Return [x, y] of the center of cell containing provided text 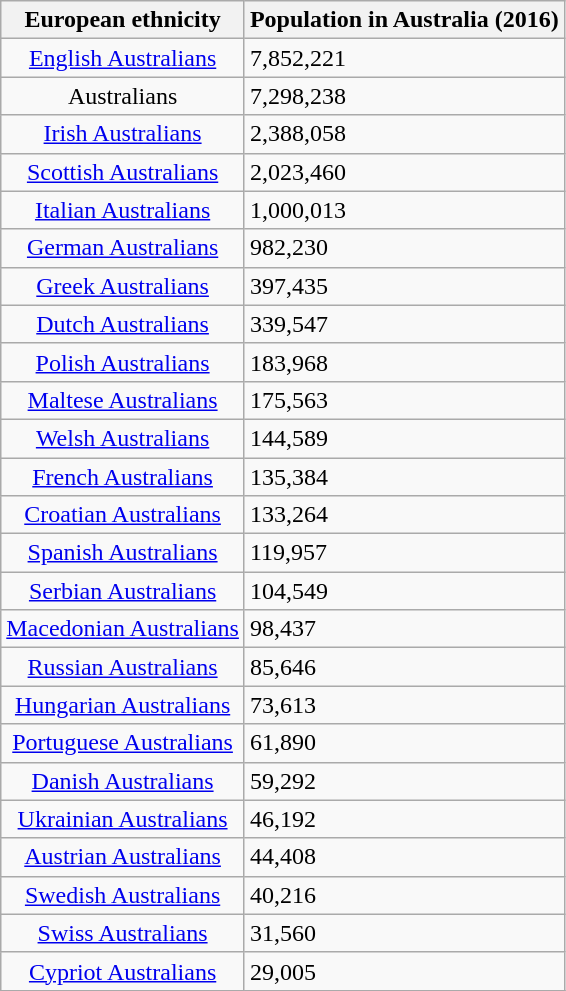
European ethnicity [123, 20]
Spanish Australians [123, 553]
Population in Australia (2016) [404, 20]
104,549 [404, 591]
7,298,238 [404, 96]
46,192 [404, 819]
Cypriot Australians [123, 971]
119,957 [404, 553]
Croatian Australians [123, 515]
144,589 [404, 438]
Serbian Australians [123, 591]
Dutch Australians [123, 324]
Austrian Australians [123, 857]
31,560 [404, 933]
German Australians [123, 248]
175,563 [404, 400]
English Australians [123, 58]
Polish Australians [123, 362]
982,230 [404, 248]
85,646 [404, 667]
Danish Australians [123, 781]
1,000,013 [404, 210]
Italian Australians [123, 210]
Scottish Australians [123, 172]
73,613 [404, 705]
339,547 [404, 324]
44,408 [404, 857]
Maltese Australians [123, 400]
2,023,460 [404, 172]
397,435 [404, 286]
98,437 [404, 629]
29,005 [404, 971]
Swedish Australians [123, 895]
133,264 [404, 515]
183,968 [404, 362]
Hungarian Australians [123, 705]
Ukrainian Australians [123, 819]
Portuguese Australians [123, 743]
Russian Australians [123, 667]
40,216 [404, 895]
Swiss Australians [123, 933]
Australians [123, 96]
7,852,221 [404, 58]
Irish Australians [123, 134]
French Australians [123, 477]
135,384 [404, 477]
Welsh Australians [123, 438]
Greek Australians [123, 286]
2,388,058 [404, 134]
Macedonian Australians [123, 629]
61,890 [404, 743]
59,292 [404, 781]
